Locate the cell with the specified text and output its (X, Y) center coordinate. 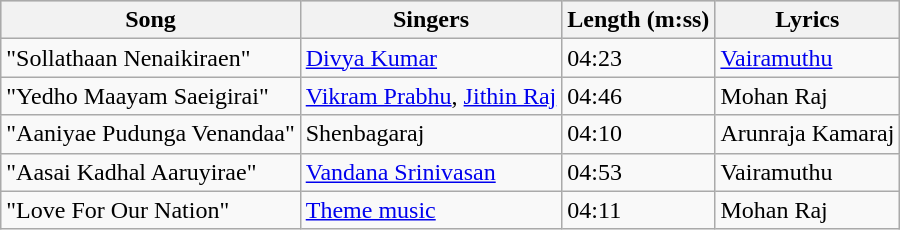
04:53 (638, 172)
Divya Kumar (431, 58)
"Sollathaan Nenaikiraen" (150, 58)
Arunraja Kamaraj (808, 134)
Lyrics (808, 20)
Shenbagaraj (431, 134)
Vikram Prabhu, Jithin Raj (431, 96)
Length (m:ss) (638, 20)
04:10 (638, 134)
Singers (431, 20)
04:11 (638, 210)
Vandana Srinivasan (431, 172)
"Yedho Maayam Saeigirai" (150, 96)
04:23 (638, 58)
Song (150, 20)
"Aaniyae Pudunga Venandaa" (150, 134)
"Aasai Kadhal Aaruyirae" (150, 172)
Theme music (431, 210)
04:46 (638, 96)
"Love For Our Nation" (150, 210)
